Identify which cell holds the provided text, then report its (X, Y) central coordinate. 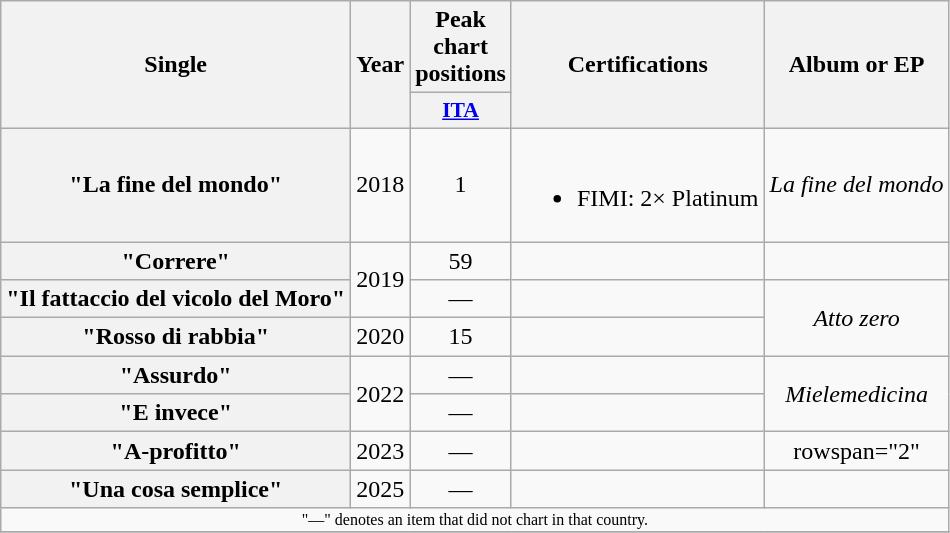
15 (461, 337)
2023 (380, 451)
1 (461, 184)
FIMI: 2× Platinum (638, 184)
2018 (380, 184)
La fine del mondo (856, 184)
Single (176, 65)
"Correre" (176, 261)
2025 (380, 489)
"Assurdo" (176, 375)
rowspan="2" (856, 451)
2022 (380, 394)
"Il fattaccio del vicolo del Moro" (176, 299)
"Rosso di rabbia" (176, 337)
"E invece" (176, 413)
59 (461, 261)
2019 (380, 280)
Certifications (638, 65)
Atto zero (856, 318)
Peak chart positions (461, 47)
2020 (380, 337)
"Una cosa semplice" (176, 489)
Album or EP (856, 65)
Year (380, 65)
ITA (461, 111)
Mielemedicina (856, 394)
"A-profitto" (176, 451)
"La fine del mondo" (176, 184)
"—" denotes an item that did not chart in that country. (475, 520)
